For the text-containing cell, return its midpoint in [x, y] coordinate format. 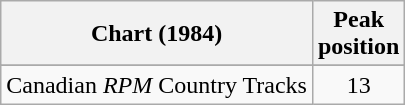
Peakposition [358, 34]
13 [358, 85]
Canadian RPM Country Tracks [157, 85]
Chart (1984) [157, 34]
